Locate the cell with the specified text and output its [x, y] center coordinate. 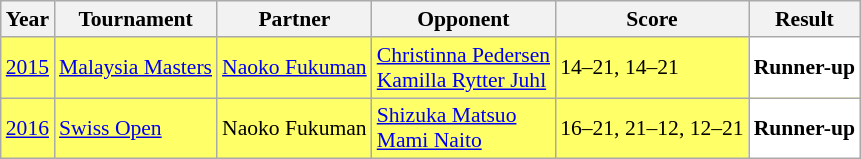
Malaysia Masters [136, 68]
14–21, 14–21 [652, 68]
Score [652, 19]
Tournament [136, 19]
2015 [28, 68]
Christinna Pedersen Kamilla Rytter Juhl [464, 68]
Year [28, 19]
2016 [28, 128]
Result [804, 19]
Swiss Open [136, 128]
Partner [294, 19]
Opponent [464, 19]
16–21, 21–12, 12–21 [652, 128]
Shizuka Matsuo Mami Naito [464, 128]
